Locate the cell with the specified text and output its (x, y) center coordinate. 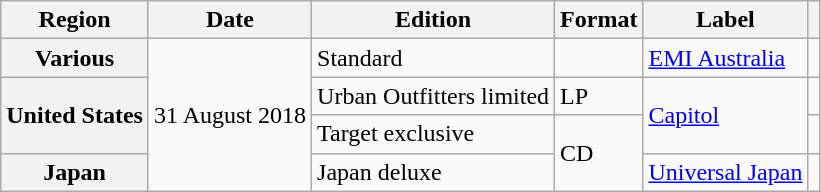
Region (75, 20)
CD (599, 153)
United States (75, 115)
EMI Australia (726, 58)
Urban Outfitters limited (434, 96)
Capitol (726, 115)
Label (726, 20)
Universal Japan (726, 172)
LP (599, 96)
Various (75, 58)
Edition (434, 20)
31 August 2018 (230, 115)
Date (230, 20)
Japan (75, 172)
Target exclusive (434, 134)
Format (599, 20)
Japan deluxe (434, 172)
Standard (434, 58)
